Pinpoint the cell where the given text exists, returning its [X, Y] midpoint coordinate. 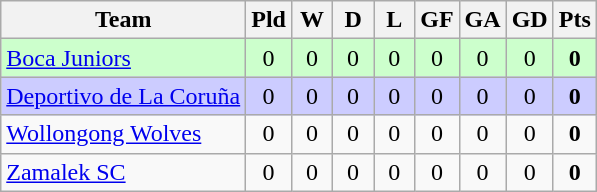
Zamalek SC [124, 172]
Deportivo de La Coruña [124, 96]
GA [482, 20]
L [394, 20]
Wollongong Wolves [124, 134]
W [312, 20]
Team [124, 20]
Pld [269, 20]
GD [530, 20]
Boca Juniors [124, 58]
Pts [574, 20]
GF [437, 20]
D [354, 20]
